Scan for the cell matching the given text and deliver its [X, Y] coordinate at center. 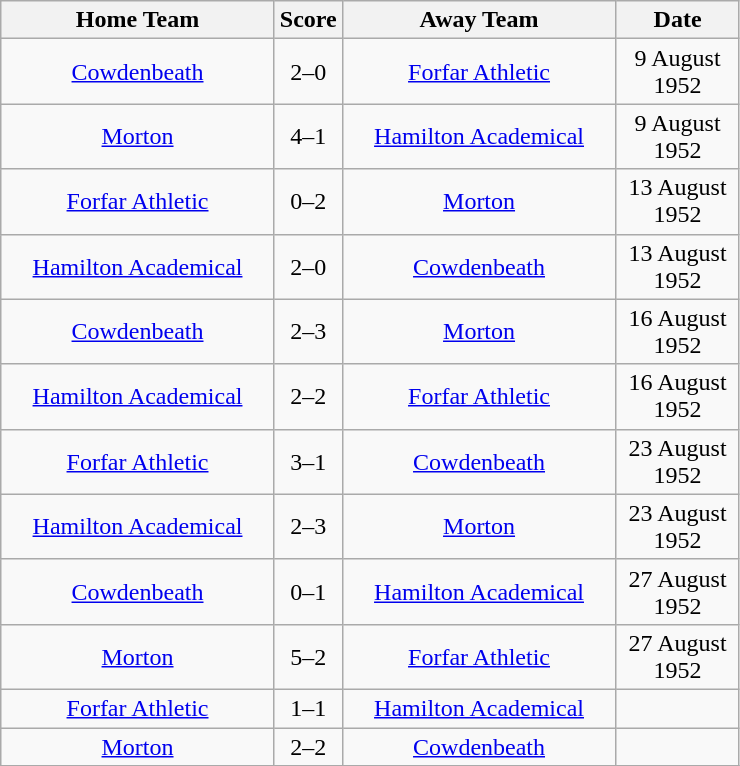
0–2 [308, 202]
Away Team [479, 20]
Home Team [138, 20]
3–1 [308, 462]
Score [308, 20]
4–1 [308, 136]
5–2 [308, 656]
0–1 [308, 592]
Date [678, 20]
1–1 [308, 708]
